Identify which cell holds the provided text, then report its [x, y] central coordinate. 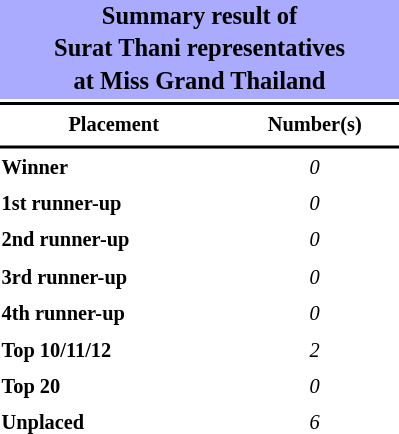
4th runner-up [114, 314]
Placement [114, 125]
Summary result ofSurat Thani representativesat Miss Grand Thailand [200, 50]
Top 20 [114, 387]
2 [314, 351]
2nd runner-up [114, 241]
Top 10/11/12 [114, 351]
3rd runner-up [114, 278]
Winner [114, 168]
1st runner-up [114, 204]
Number(s) [314, 125]
